Return (X, Y) of the center of cell containing provided text 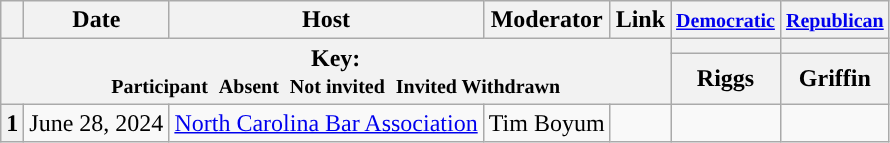
Moderator (546, 20)
Host (326, 20)
1 (12, 123)
Republican (834, 20)
Key: Participant Absent Not invited Invited Withdrawn (336, 72)
June 28, 2024 (96, 123)
Date (96, 20)
Tim Boyum (546, 123)
Democratic (726, 20)
Riggs (726, 78)
Link (640, 20)
North Carolina Bar Association (326, 123)
Griffin (834, 78)
